Determine the (X, Y) coordinate at the center of the cell enclosing the given text.  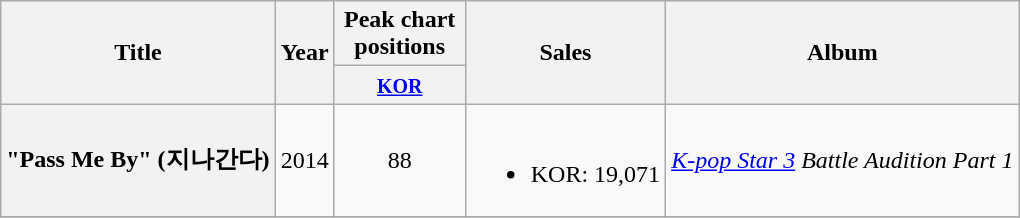
KOR (400, 85)
KOR: 19,071 (565, 160)
"Pass Me By" (지나간다) (138, 160)
Peak chart positions (400, 34)
Year (304, 52)
Title (138, 52)
Sales (565, 52)
2014 (304, 160)
K-pop Star 3 Battle Audition Part 1 (842, 160)
Album (842, 52)
88 (400, 160)
